Pinpoint the cell where the given text exists, returning its (X, Y) midpoint coordinate. 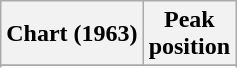
Peakposition (189, 34)
Chart (1963) (72, 34)
